Extract the (X, Y) coordinate from the center of the cell holding the provided text.  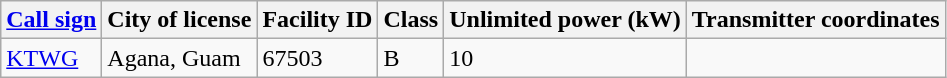
Agana, Guam (180, 58)
KTWG (52, 58)
City of license (180, 20)
Transmitter coordinates (816, 20)
67503 (318, 58)
Unlimited power (kW) (566, 20)
B (411, 58)
10 (566, 58)
Class (411, 20)
Call sign (52, 20)
Facility ID (318, 20)
